Capture the cell that displays the provided text and extract its (X, Y) central coordinate. 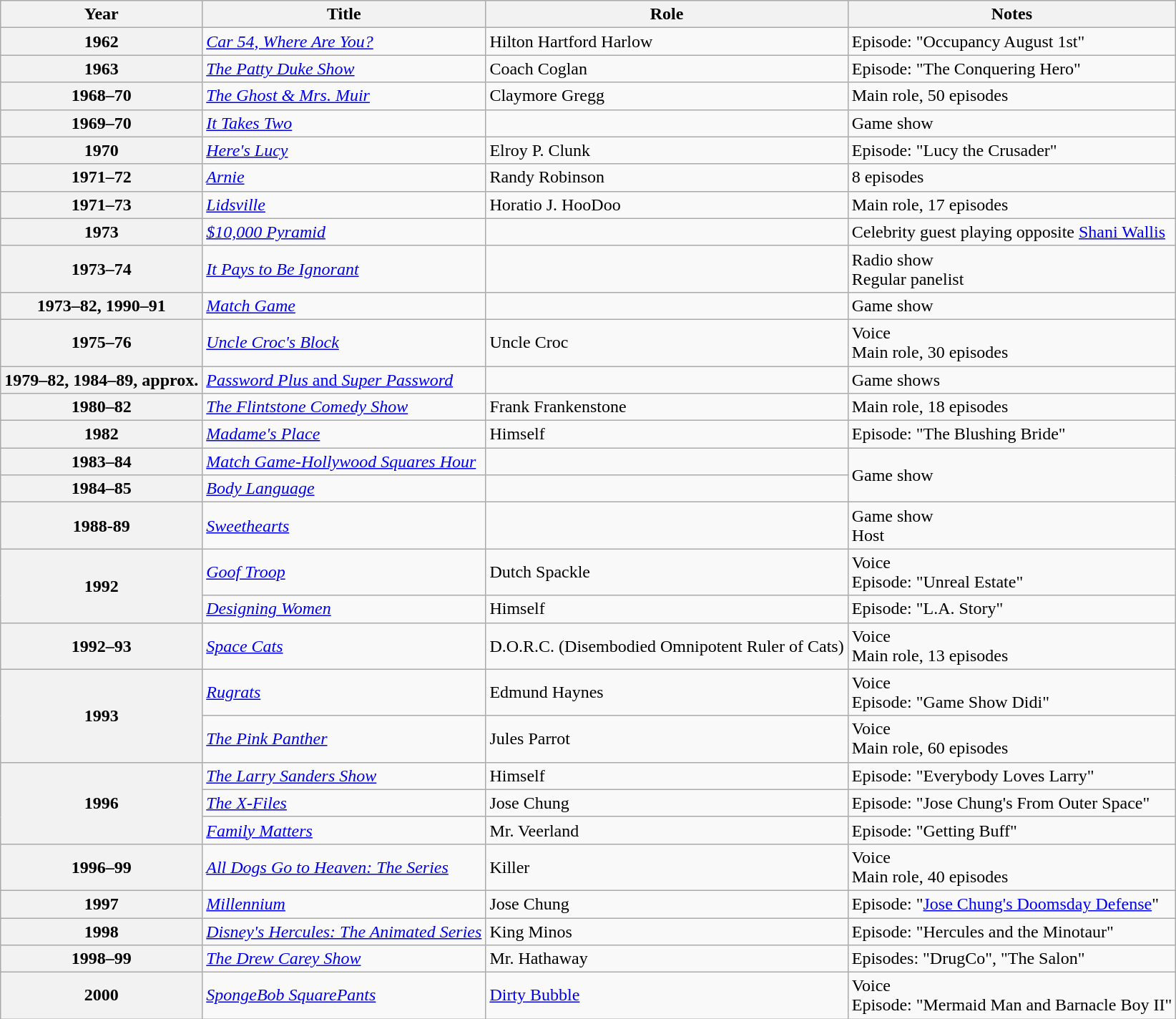
Match Game-Hollywood Squares Hour (344, 462)
Goof Troop (344, 572)
1970 (102, 150)
1979–82, 1984–89, approx. (102, 380)
Role (667, 14)
1998 (102, 931)
Episode: "Getting Buff" (1011, 830)
Episode: "Occupancy August 1st" (1011, 42)
Uncle Croc's Block (344, 342)
1968–70 (102, 96)
Hilton Hartford Harlow (667, 42)
The X-Files (344, 803)
Dutch Spackle (667, 572)
D.O.R.C. (Disembodied Omnipotent Ruler of Cats) (667, 645)
Episode: "Jose Chung's From Outer Space" (1011, 803)
Madame's Place (344, 434)
VoiceEpisode: "Unreal Estate" (1011, 572)
Game showHost (1011, 525)
1983–84 (102, 462)
Episode: "Jose Chung's Doomsday Defense" (1011, 904)
Claymore Gregg (667, 96)
1975–76 (102, 342)
Elroy P. Clunk (667, 150)
Episodes: "DrugCo", "The Salon" (1011, 959)
Mr. Hathaway (667, 959)
Year (102, 14)
1993 (102, 716)
1971–73 (102, 205)
Jules Parrot (667, 738)
1998–99 (102, 959)
Millennium (344, 904)
Password Plus and Super Password (344, 380)
Match Game (344, 306)
Main role, 18 episodes (1011, 407)
Notes (1011, 14)
1997 (102, 904)
The Drew Carey Show (344, 959)
It Takes Two (344, 123)
1988-89 (102, 525)
1992 (102, 585)
VoiceMain role, 60 episodes (1011, 738)
Main role, 17 episodes (1011, 205)
Family Matters (344, 830)
Lidsville (344, 205)
1992–93 (102, 645)
1973 (102, 232)
Main role, 50 episodes (1011, 96)
Rugrats (344, 693)
2000 (102, 996)
Title (344, 14)
Episode: "Everybody Loves Larry" (1011, 776)
Here's Lucy (344, 150)
VoiceMain role, 40 episodes (1011, 867)
VoiceMain role, 30 episodes (1011, 342)
1973–82, 1990–91 (102, 306)
1996–99 (102, 867)
The Pink Panther (344, 738)
Car 54, Where Are You? (344, 42)
Episode: "Hercules and the Minotaur" (1011, 931)
SpongeBob SquarePants (344, 996)
The Flintstone Comedy Show (344, 407)
8 episodes (1011, 177)
Horatio J. HooDoo (667, 205)
VoiceMain role, 13 episodes (1011, 645)
Randy Robinson (667, 177)
1973–74 (102, 269)
Arnie (344, 177)
1980–82 (102, 407)
It Pays to Be Ignorant (344, 269)
Frank Frankenstone (667, 407)
1963 (102, 69)
Edmund Haynes (667, 693)
Designing Women (344, 609)
Disney's Hercules: The Animated Series (344, 931)
The Larry Sanders Show (344, 776)
1969–70 (102, 123)
The Ghost & Mrs. Muir (344, 96)
Sweethearts (344, 525)
VoiceEpisode: "Game Show Didi" (1011, 693)
Mr. Veerland (667, 830)
Episode: "L.A. Story" (1011, 609)
The Patty Duke Show (344, 69)
Coach Coglan (667, 69)
1996 (102, 803)
1982 (102, 434)
1984–85 (102, 489)
1962 (102, 42)
$10,000 Pyramid (344, 232)
Uncle Croc (667, 342)
Episode: "The Blushing Bride" (1011, 434)
Space Cats (344, 645)
VoiceEpisode: "Mermaid Man and Barnacle Boy II" (1011, 996)
Episode: "The Conquering Hero" (1011, 69)
Celebrity guest playing opposite Shani Wallis (1011, 232)
King Minos (667, 931)
1971–72 (102, 177)
Body Language (344, 489)
Dirty Bubble (667, 996)
Episode: "Lucy the Crusader" (1011, 150)
Killer (667, 867)
All Dogs Go to Heaven: The Series (344, 867)
Game shows (1011, 380)
Radio showRegular panelist (1011, 269)
